From the cell containing the given text, extract its center point as [X, Y] coordinate. 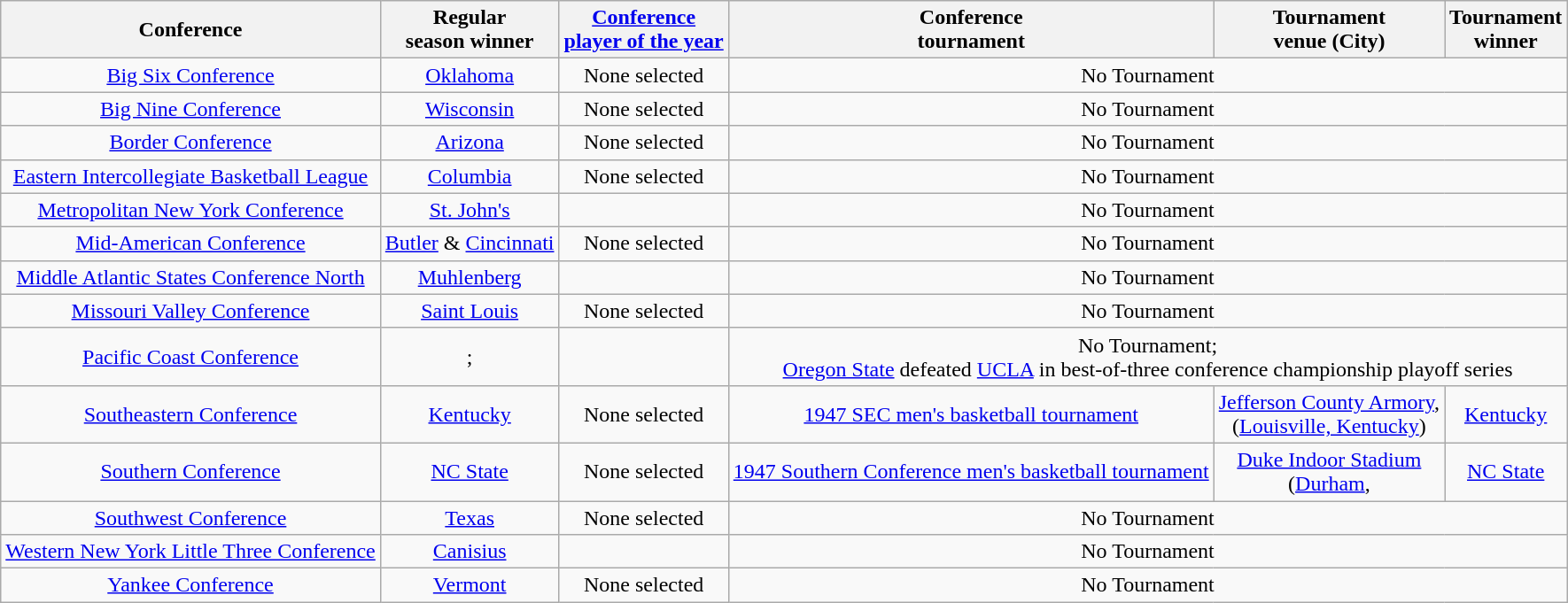
Conference tournament [971, 30]
Texas [470, 518]
Pacific Coast Conference [191, 356]
Yankee Conference [191, 585]
Big Nine Conference [191, 109]
Regular season winner [470, 30]
Columbia [470, 176]
; [470, 356]
Tournament venue (City) [1329, 30]
Canisius [470, 552]
Border Conference [191, 143]
Southeastern Conference [191, 414]
Butler & Cincinnati [470, 244]
Eastern Intercollegiate Basketball League [191, 176]
Middle Atlantic States Conference North [191, 277]
Mid-American Conference [191, 244]
Muhlenberg [470, 277]
Vermont [470, 585]
No Tournament;Oregon State defeated UCLA in best-of-three conference championship playoff series [1148, 356]
Big Six Conference [191, 75]
Southern Conference [191, 471]
Conference [191, 30]
Tournament winner [1506, 30]
Conference player of the year [643, 30]
Missouri Valley Conference [191, 311]
Wisconsin [470, 109]
1947 SEC men's basketball tournament [971, 414]
Western New York Little Three Conference [191, 552]
St. John's [470, 210]
Saint Louis [470, 311]
Duke Indoor Stadium(Durham, [1329, 471]
Oklahoma [470, 75]
Arizona [470, 143]
Southwest Conference [191, 518]
Jefferson County Armory,(Louisville, Kentucky) [1329, 414]
1947 Southern Conference men's basketball tournament [971, 471]
Metropolitan New York Conference [191, 210]
